Provide the [X, Y] coordinate of the cell's center where the given text is located.  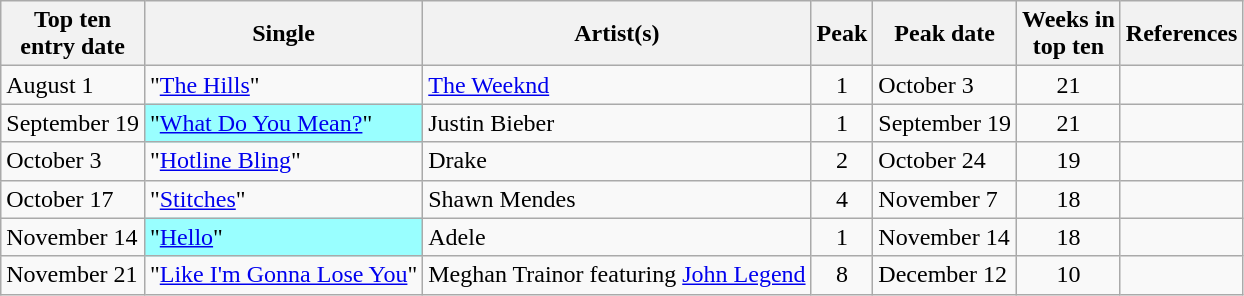
Top tenentry date [73, 34]
December 12 [945, 275]
2 [842, 161]
October 24 [945, 161]
10 [1069, 275]
Weeks intop ten [1069, 34]
"Hotline Bling" [283, 161]
Single [283, 34]
8 [842, 275]
Peak [842, 34]
References [1182, 34]
Peak date [945, 34]
4 [842, 199]
"Stitches" [283, 199]
Adele [617, 237]
August 1 [73, 85]
Meghan Trainor featuring John Legend [617, 275]
November 7 [945, 199]
"Hello" [283, 237]
November 21 [73, 275]
Drake [617, 161]
"The Hills" [283, 85]
"What Do You Mean?" [283, 123]
Artist(s) [617, 34]
"Like I'm Gonna Lose You" [283, 275]
Justin Bieber [617, 123]
Shawn Mendes [617, 199]
The Weeknd [617, 85]
October 17 [73, 199]
19 [1069, 161]
